Find where the given text appears and provide that cell's center as (X, Y) coordinate. 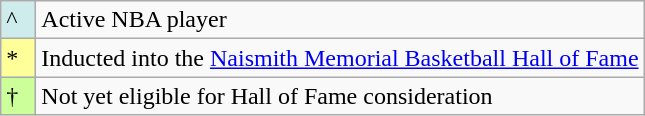
* (18, 58)
Inducted into the Naismith Memorial Basketball Hall of Fame (340, 58)
^ (18, 20)
† (18, 96)
Active NBA player (340, 20)
Not yet eligible for Hall of Fame consideration (340, 96)
